Extract the (x, y) coordinate from the center of the cell holding the provided text.  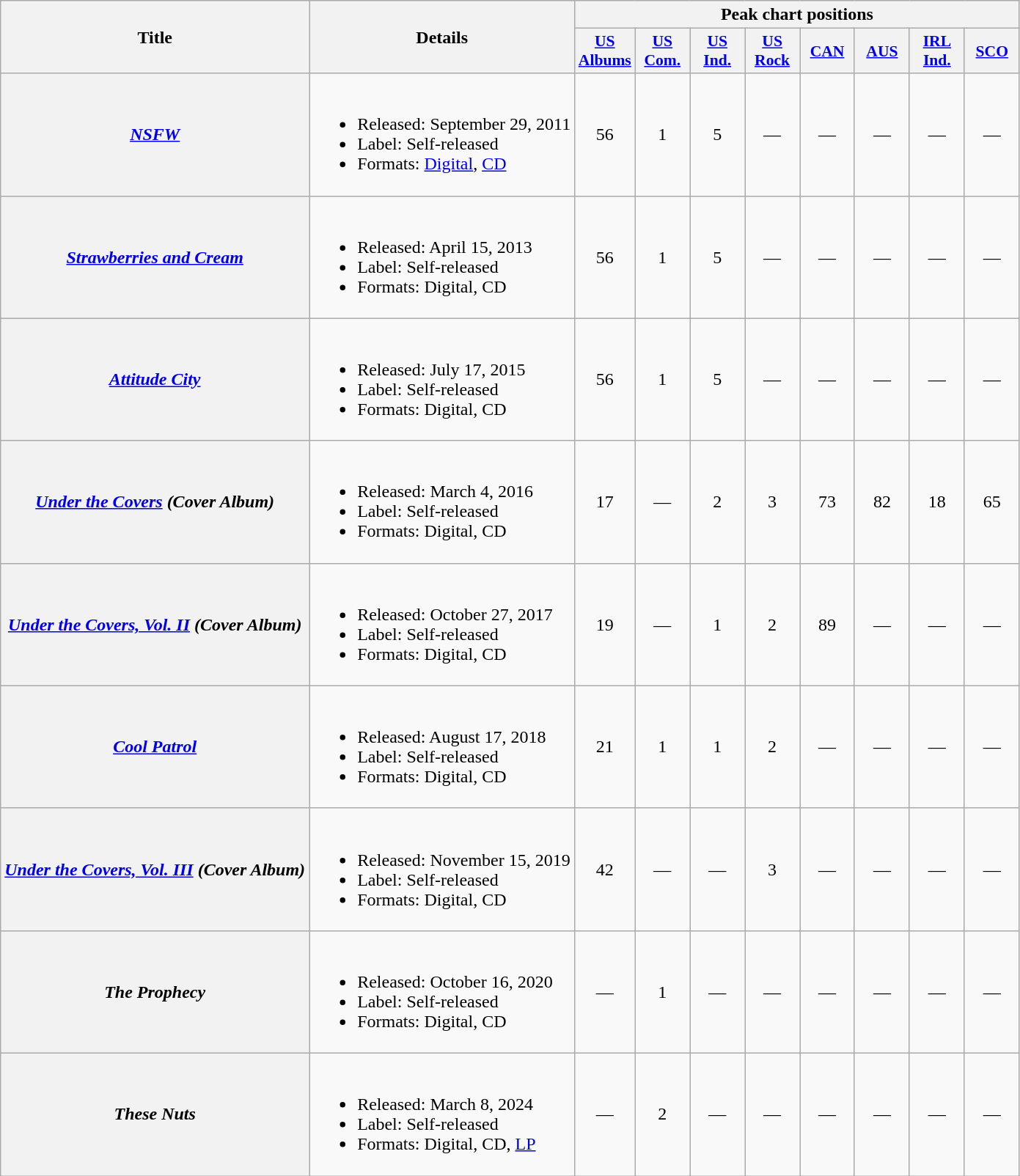
Released: November 15, 2019Label: Self-releasedFormats: Digital, CD (442, 870)
Released: March 8, 2024Label: Self-releasedFormats: Digital, CD, LP (442, 1114)
Peak chart positions (797, 15)
18 (937, 501)
Under the Covers, Vol. II (Cover Album) (155, 625)
Strawberries and Cream (155, 257)
IRLInd. (937, 51)
Details (442, 37)
Title (155, 37)
NSFW (155, 135)
82 (881, 501)
Cool Patrol (155, 746)
SCO (991, 51)
73 (827, 501)
These Nuts (155, 1114)
89 (827, 625)
CAN (827, 51)
Released: October 16, 2020Label: Self-releasedFormats: Digital, CD (442, 991)
USCom. (663, 51)
Released: August 17, 2018Label: Self-releasedFormats: Digital, CD (442, 746)
65 (991, 501)
Released: April 15, 2013Label: Self-releasedFormats: Digital, CD (442, 257)
Released: September 29, 2011Label: Self-releasedFormats: Digital, CD (442, 135)
Released: March 4, 2016Label: Self-releasedFormats: Digital, CD (442, 501)
Attitude City (155, 380)
USInd. (717, 51)
21 (605, 746)
Under the Covers, Vol. III (Cover Album) (155, 870)
USRock (773, 51)
19 (605, 625)
USAlbums (605, 51)
Under the Covers (Cover Album) (155, 501)
Released: July 17, 2015Label: Self-releasedFormats: Digital, CD (442, 380)
The Prophecy (155, 991)
17 (605, 501)
42 (605, 870)
AUS (881, 51)
Released: October 27, 2017Label: Self-releasedFormats: Digital, CD (442, 625)
